Locate the cell with the specified text and output its [X, Y] center coordinate. 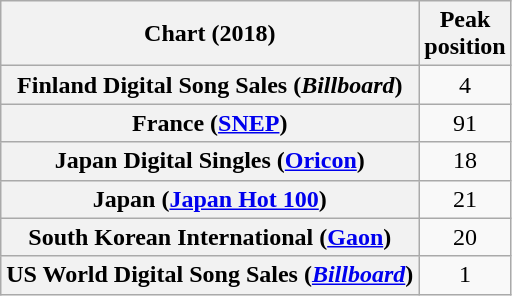
18 [465, 161]
US World Digital Song Sales (Billboard) [210, 275]
4 [465, 85]
20 [465, 237]
1 [465, 275]
91 [465, 123]
Japan Digital Singles (Oricon) [210, 161]
Chart (2018) [210, 34]
Japan (Japan Hot 100) [210, 199]
21 [465, 199]
Finland Digital Song Sales (Billboard) [210, 85]
France (SNEP) [210, 123]
South Korean International (Gaon) [210, 237]
Peakposition [465, 34]
